Output the (x, y) coordinate of the center of the cell containing the given text.  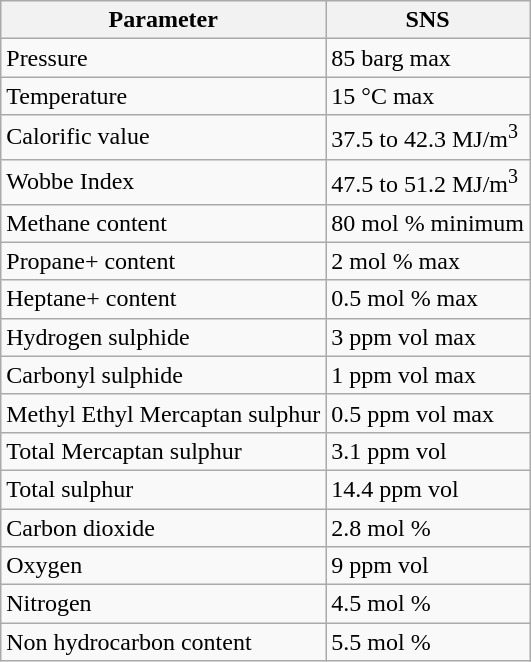
37.5 to 42.3 MJ/m3 (428, 138)
Total sulphur (164, 489)
4.5 mol % (428, 604)
SNS (428, 20)
Wobbe Index (164, 182)
80 mol % minimum (428, 223)
85 barg max (428, 58)
2 mol % max (428, 261)
0.5 mol % max (428, 299)
Total Mercaptan sulphur (164, 451)
Hydrogen sulphide (164, 337)
3.1 ppm vol (428, 451)
Heptane+ content (164, 299)
Propane+ content (164, 261)
2.8 mol % (428, 528)
47.5 to 51.2 MJ/m3 (428, 182)
0.5 ppm vol max (428, 413)
1 ppm vol max (428, 375)
15 °C max (428, 96)
Non hydrocarbon content (164, 642)
Carbon dioxide (164, 528)
9 ppm vol (428, 566)
Parameter (164, 20)
Temperature (164, 96)
Calorific value (164, 138)
5.5 mol % (428, 642)
3 ppm vol max (428, 337)
Oxygen (164, 566)
Methane content (164, 223)
14.4 ppm vol (428, 489)
Nitrogen (164, 604)
Pressure (164, 58)
Carbonyl sulphide (164, 375)
Methyl Ethyl Mercaptan sulphur (164, 413)
